Output the [X, Y] coordinate of the center of the cell containing the given text.  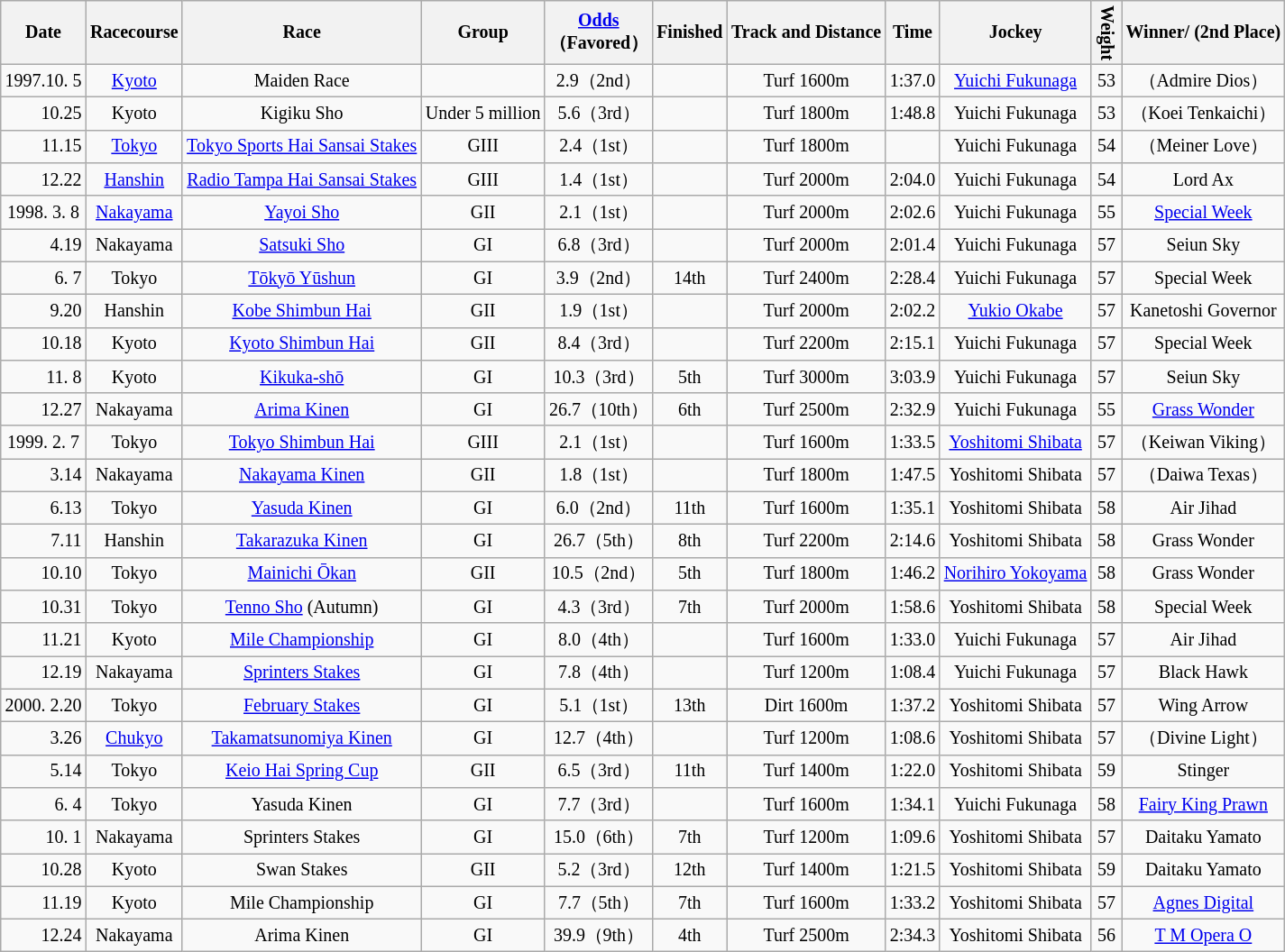
11.21 [43, 640]
6.13 [43, 508]
3.14 [43, 475]
2:02.6 [913, 213]
4.3（3rd） [599, 607]
12.7（4th） [599, 738]
7.7（3rd） [599, 804]
（Meiner Love） [1203, 147]
Chukyo [133, 738]
2:14.6 [913, 541]
Jockey [1015, 32]
3:03.9 [913, 377]
5.2（3rd） [599, 870]
11.19 [43, 902]
Race [301, 32]
（Koei Tenkaichi） [1203, 114]
3.9（2nd） [599, 278]
Agnes Digital [1203, 902]
7.7（5th） [599, 902]
2:32.9 [913, 409]
6. 4 [43, 804]
10.3（3rd） [599, 377]
1:47.5 [913, 475]
Odds（Favored） [599, 32]
2.4（1st） [599, 147]
Stinger [1203, 771]
（Keiwan Viking） [1203, 443]
Winner/ (2nd Place) [1203, 32]
Kyoto Shimbun Hai [301, 343]
1998. 3. 8 [43, 213]
T M Opera O [1203, 936]
Wing Arrow [1203, 706]
1:33.0 [913, 640]
1:21.5 [913, 870]
Date [43, 32]
1:58.6 [913, 607]
Tokyo Shimbun Hai [301, 443]
（Admire Dios） [1203, 81]
12.24 [43, 936]
10.10 [43, 574]
14th [689, 278]
1:22.0 [913, 771]
7.8（4th） [599, 673]
2.9（2nd） [599, 81]
1:34.1 [913, 804]
6.8（3rd） [599, 245]
1:37.2 [913, 706]
4.19 [43, 245]
Takamatsunomiya Kinen [301, 738]
2:15.1 [913, 343]
Black Hawk [1203, 673]
1:09.6 [913, 837]
Lord Ax [1203, 179]
10. 1 [43, 837]
Dirt 1600m [806, 706]
Turf 2400m [806, 278]
2000. 2.20 [43, 706]
1:08.4 [913, 673]
Turf 3000m [806, 377]
Satsuki Sho [301, 245]
2:01.4 [913, 245]
Keio Hai Spring Cup [301, 771]
15.0（6th） [599, 837]
Tokyo Sports Hai Sansai Stakes [301, 147]
13th [689, 706]
Kikuka-shō [301, 377]
10.18 [43, 343]
Maiden Race [301, 81]
6th [689, 409]
26.7（5th） [599, 541]
1999. 2. 7 [43, 443]
9.20 [43, 311]
February Stakes [301, 706]
39.9（9th） [599, 936]
10.31 [43, 607]
Tōkyō Yūshun [301, 278]
56 [1106, 936]
2:02.2 [913, 311]
Time [913, 32]
Tenno Sho (Autumn) [301, 607]
1:33.5 [913, 443]
3.26 [43, 738]
Fairy King Prawn [1203, 804]
Yayoi Sho [301, 213]
2:28.4 [913, 278]
8th [689, 541]
Track and Distance [806, 32]
7.11 [43, 541]
4th [689, 936]
10.25 [43, 114]
10.28 [43, 870]
8.0（4th） [599, 640]
Takarazuka Kinen [301, 541]
Weight [1106, 32]
12.19 [43, 673]
1.4（1st） [599, 179]
1.8（1st） [599, 475]
6.0（2nd） [599, 508]
1:35.1 [913, 508]
5.6（3rd） [599, 114]
5.1（1st） [599, 706]
2:34.3 [913, 936]
1:48.8 [913, 114]
2:04.0 [913, 179]
Kanetoshi Governor [1203, 311]
Group [483, 32]
1:08.6 [913, 738]
Mainichi Ōkan [301, 574]
（Divine Light） [1203, 738]
10.5（2nd） [599, 574]
Swan Stakes [301, 870]
12th [689, 870]
Finished [689, 32]
12.27 [43, 409]
Yukio Okabe [1015, 311]
Kobe Shimbun Hai [301, 311]
11. 8 [43, 377]
6. 7 [43, 278]
1.9（1st） [599, 311]
Under 5 million [483, 114]
Nakayama Kinen [301, 475]
26.7（10th） [599, 409]
11.15 [43, 147]
6.5（3rd） [599, 771]
1997.10. 5 [43, 81]
Norihiro Yokoyama [1015, 574]
8.4（3rd） [599, 343]
1:33.2 [913, 902]
5.14 [43, 771]
（Daiwa Texas） [1203, 475]
Kigiku Sho [301, 114]
1:37.0 [913, 81]
Racecourse [133, 32]
1:46.2 [913, 574]
Radio Tampa Hai Sansai Stakes [301, 179]
12.22 [43, 179]
